Pinpoint the cell where the given text exists, returning its [x, y] midpoint coordinate. 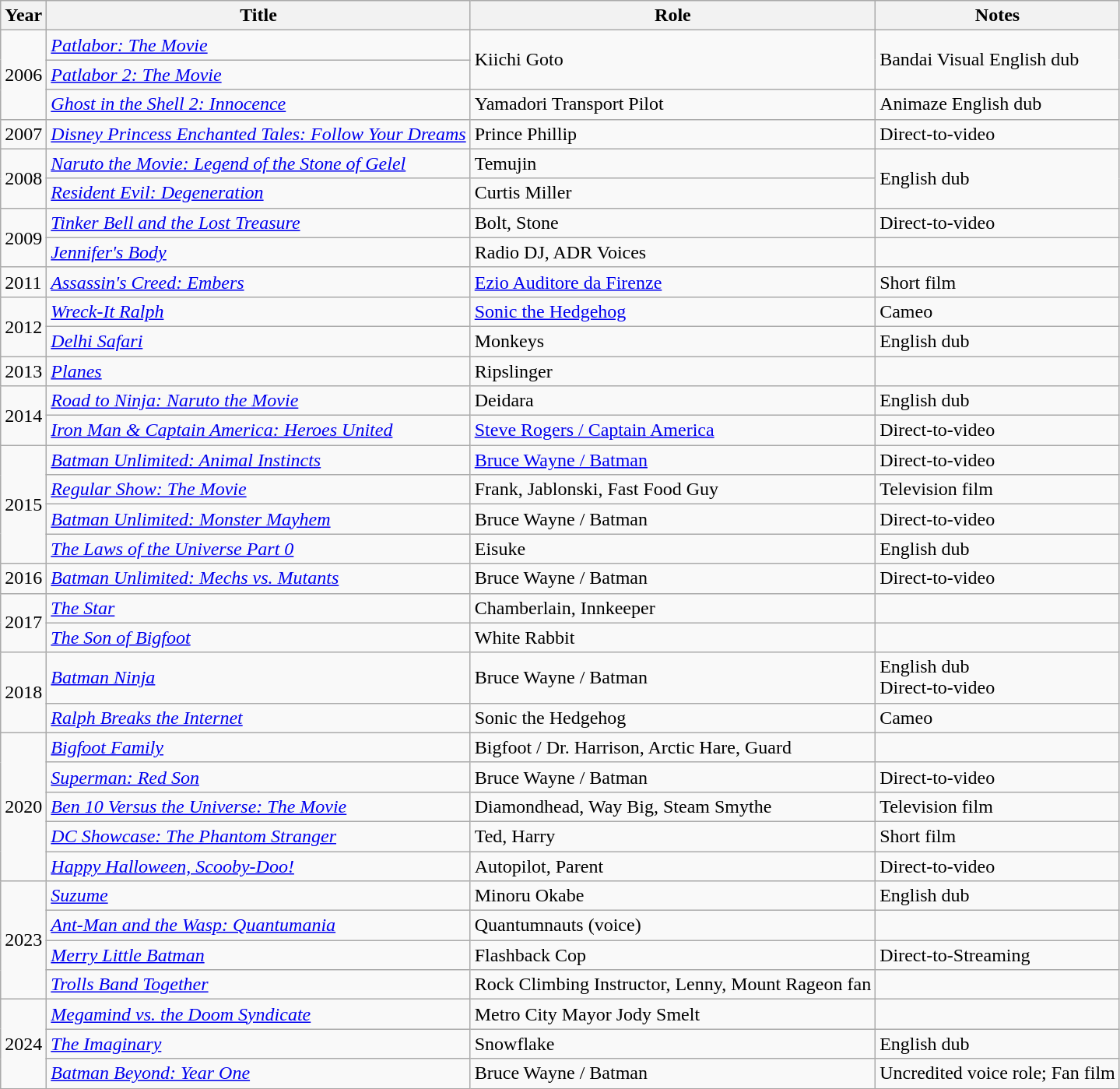
2011 [23, 282]
2007 [23, 134]
Bandai Visual English dub [998, 60]
2006 [23, 75]
Title [258, 16]
Prince Phillip [672, 134]
2017 [23, 623]
2020 [23, 806]
Steve Rogers / Captain America [672, 430]
Batman Unlimited: Monster Mayhem [258, 519]
2008 [23, 178]
White Rabbit [672, 638]
Monkeys [672, 341]
Ripslinger [672, 371]
Uncredited voice role; Fan film [998, 1073]
2012 [23, 326]
Autopilot, Parent [672, 866]
Naruto the Movie: Legend of the Stone of Gelel [258, 163]
Road to Ninja: Naruto the Movie [258, 401]
Temujin [672, 163]
Direct-to-Streaming [998, 955]
Batman Unlimited: Animal Instincts [258, 460]
2014 [23, 416]
Merry Little Batman [258, 955]
Iron Man & Captain America: Heroes United [258, 430]
2016 [23, 578]
Trolls Band Together [258, 985]
Ted, Harry [672, 836]
Bigfoot / Dr. Harrison, Arctic Hare, Guard [672, 747]
2015 [23, 504]
The Imaginary [258, 1044]
Eisuke [672, 549]
Assassin's Creed: Embers [258, 282]
Diamondhead, Way Big, Steam Smythe [672, 806]
2018 [23, 693]
Year [23, 16]
Batman Beyond: Year One [258, 1073]
DC Showcase: The Phantom Stranger [258, 836]
The Star [258, 608]
Delhi Safari [258, 341]
The Laws of the Universe Part 0 [258, 549]
Regular Show: The Movie [258, 490]
Frank, Jablonski, Fast Food Guy [672, 490]
Disney Princess Enchanted Tales: Follow Your Dreams [258, 134]
Planes [258, 371]
Patlabor 2: The Movie [258, 75]
Quantumnauts (voice) [672, 926]
Curtis Miller [672, 193]
Ezio Auditore da Firenze [672, 282]
Resident Evil: Degeneration [258, 193]
English dubDirect-to-video [998, 677]
Animaze English dub [998, 104]
Patlabor: The Movie [258, 45]
Wreck-It Ralph [258, 311]
Ralph Breaks the Internet [258, 718]
2009 [23, 237]
Minoru Okabe [672, 896]
Megamind vs. the Doom Syndicate [258, 1014]
Batman Ninja [258, 677]
Happy Halloween, Scooby-Doo! [258, 866]
Yamadori Transport Pilot [672, 104]
The Son of Bigfoot [258, 638]
Suzume [258, 896]
Ant-Man and the Wasp: Quantumania [258, 926]
2023 [23, 940]
Tinker Bell and the Lost Treasure [258, 223]
Superman: Red Son [258, 777]
Jennifer's Body [258, 252]
Kiichi Goto [672, 60]
Role [672, 16]
Deidara [672, 401]
2024 [23, 1044]
Bigfoot Family [258, 747]
Bolt, Stone [672, 223]
Chamberlain, Innkeeper [672, 608]
Metro City Mayor Jody Smelt [672, 1014]
Batman Unlimited: Mechs vs. Mutants [258, 578]
Flashback Cop [672, 955]
Radio DJ, ADR Voices [672, 252]
Rock Climbing Instructor, Lenny, Mount Rageon fan [672, 985]
Snowflake [672, 1044]
Ghost in the Shell 2: Innocence [258, 104]
2013 [23, 371]
Ben 10 Versus the Universe: The Movie [258, 806]
Notes [998, 16]
